Identify which cell holds the provided text, then report its [x, y] central coordinate. 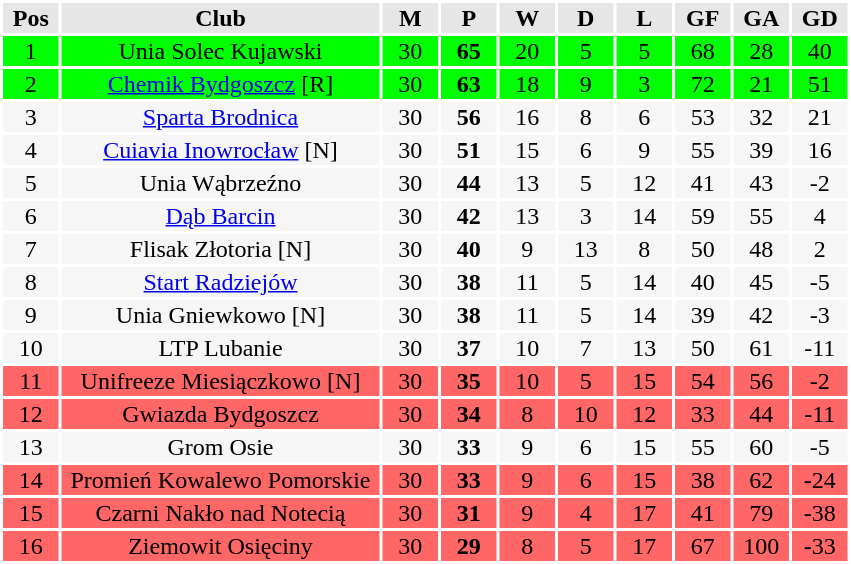
68 [703, 51]
43 [762, 183]
Flisak Złotoria [N] [221, 249]
Start Radziejów [221, 282]
M [410, 18]
72 [703, 84]
62 [762, 480]
L [644, 18]
-38 [820, 513]
37 [469, 348]
Cuiavia Inowrocław [N] [221, 150]
D [586, 18]
28 [762, 51]
Grom Osie [221, 447]
Chemik Bydgoszcz [R] [221, 84]
P [469, 18]
53 [703, 117]
-3 [820, 315]
Unia Solec Kujawski [221, 51]
LTP Lubanie [221, 348]
65 [469, 51]
79 [762, 513]
60 [762, 447]
Unia Wąbrzeźno [221, 183]
31 [469, 513]
63 [469, 84]
67 [703, 546]
Club [221, 18]
Ziemowit Osięciny [221, 546]
GA [762, 18]
29 [469, 546]
54 [703, 381]
W [528, 18]
35 [469, 381]
Unia Gniewkowo [N] [221, 315]
-24 [820, 480]
20 [528, 51]
Pos [31, 18]
59 [703, 216]
Promień Kowalewo Pomorskie [221, 480]
61 [762, 348]
-33 [820, 546]
32 [762, 117]
Unifreeze Miesiączkowo [N] [221, 381]
48 [762, 249]
GD [820, 18]
Czarni Nakło nad Notecią [221, 513]
18 [528, 84]
GF [703, 18]
Sparta Brodnica [221, 117]
34 [469, 414]
45 [762, 282]
Dąb Barcin [221, 216]
1 [31, 51]
Gwiazda Bydgoszcz [221, 414]
100 [762, 546]
